Detect which cell encompasses the target text, then output its (X, Y) center coordinate. 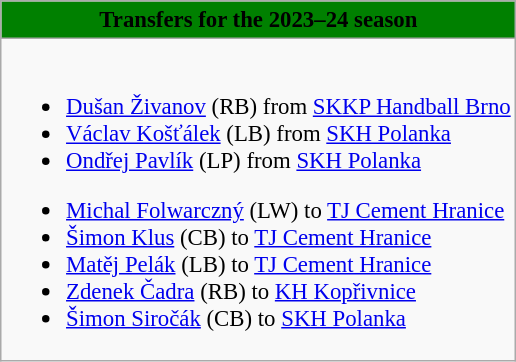
Transfers for the 2023–24 season (258, 20)
